Locate the cell with the specified text and output its [x, y] center coordinate. 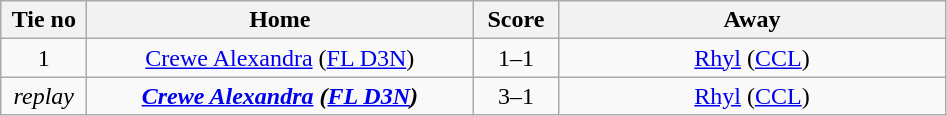
1–1 [516, 58]
replay [44, 96]
1 [44, 58]
Tie no [44, 20]
Home [280, 20]
Away [752, 20]
Score [516, 20]
3–1 [516, 96]
